Search for the cell housing the specified text and yield its (X, Y) center coordinate. 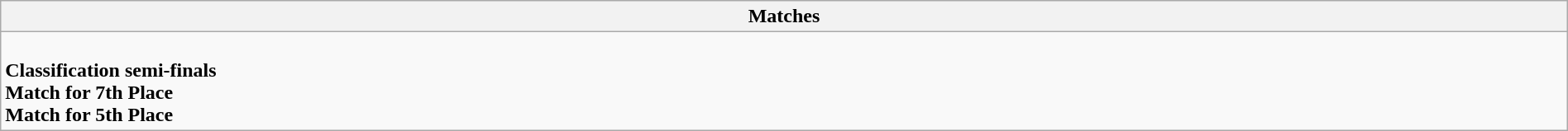
Classification semi-finals Match for 7th Place Match for 5th Place (784, 81)
Matches (784, 16)
